Find where the given text appears and provide that cell's center as (X, Y) coordinate. 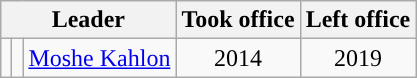
Took office (238, 20)
2019 (358, 58)
Leader (88, 20)
2014 (238, 58)
Left office (358, 20)
Moshe Kahlon (100, 58)
